Output the [X, Y] coordinate of the center of the cell containing the given text.  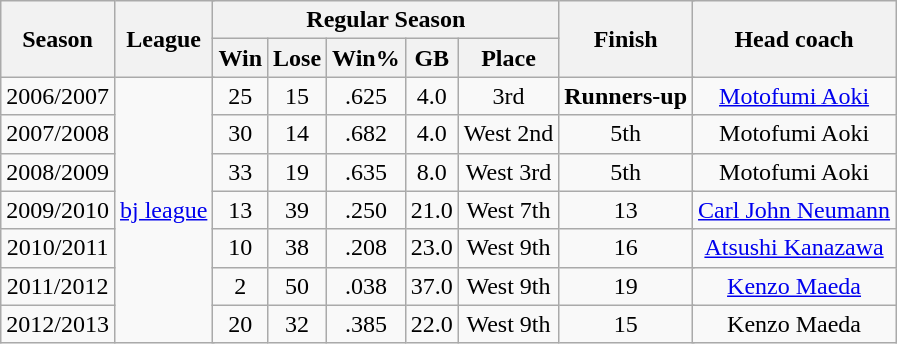
50 [298, 286]
23.0 [432, 248]
2006/2007 [58, 96]
10 [240, 248]
Runners-up [626, 96]
Head coach [794, 39]
2010/2011 [58, 248]
25 [240, 96]
3rd [508, 96]
14 [298, 134]
2007/2008 [58, 134]
.038 [366, 286]
League [163, 39]
.208 [366, 248]
.250 [366, 210]
2008/2009 [58, 172]
Carl John Neumann [794, 210]
West 7th [508, 210]
2 [240, 286]
37.0 [432, 286]
38 [298, 248]
16 [626, 248]
2011/2012 [58, 286]
.625 [366, 96]
bj league [163, 210]
Win [240, 58]
30 [240, 134]
.385 [366, 324]
39 [298, 210]
Season [58, 39]
West 3rd [508, 172]
.635 [366, 172]
West 2nd [508, 134]
8.0 [432, 172]
Win% [366, 58]
.682 [366, 134]
GB [432, 58]
20 [240, 324]
21.0 [432, 210]
Place [508, 58]
33 [240, 172]
Lose [298, 58]
32 [298, 324]
22.0 [432, 324]
Atsushi Kanazawa [794, 248]
2012/2013 [58, 324]
Regular Season [386, 20]
Finish [626, 39]
2009/2010 [58, 210]
